Determine the [X, Y] coordinate at the center of the cell enclosing the given text.  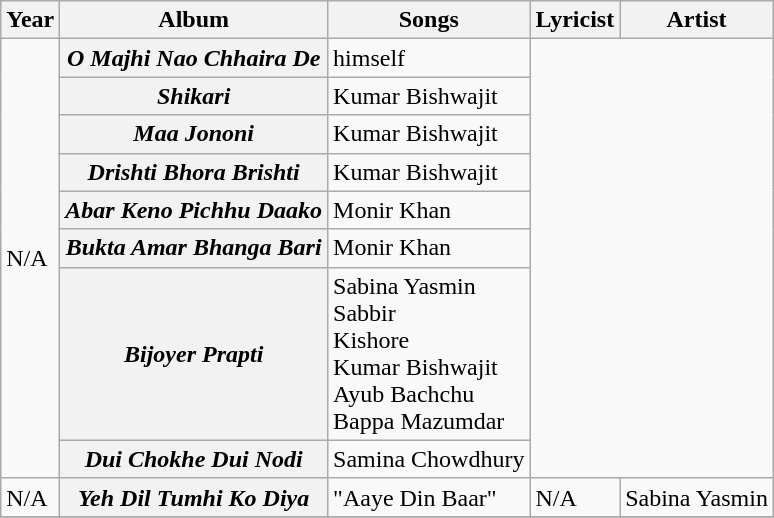
Lyricist [575, 20]
Album [194, 20]
O Majhi Nao Chhaira De [194, 58]
Yeh Dil Tumhi Ko Diya [194, 497]
Shikari [194, 96]
Maa Jononi [194, 134]
Dui Chokhe Dui Nodi [194, 459]
Sabina Yasmin [697, 497]
Sabina YasminSabbirKishoreKumar BishwajitAyub BachchuBappa Mazumdar [429, 354]
Samina Chowdhury [429, 459]
Abar Keno Pichhu Daako [194, 210]
Drishti Bhora Brishti [194, 172]
"Aaye Din Baar" [429, 497]
Artist [697, 20]
Songs [429, 20]
Bukta Amar Bhanga Bari [194, 248]
Year [30, 20]
Bijoyer Prapti [194, 354]
himself [429, 58]
